Detect which cell encompasses the target text, then output its [X, Y] center coordinate. 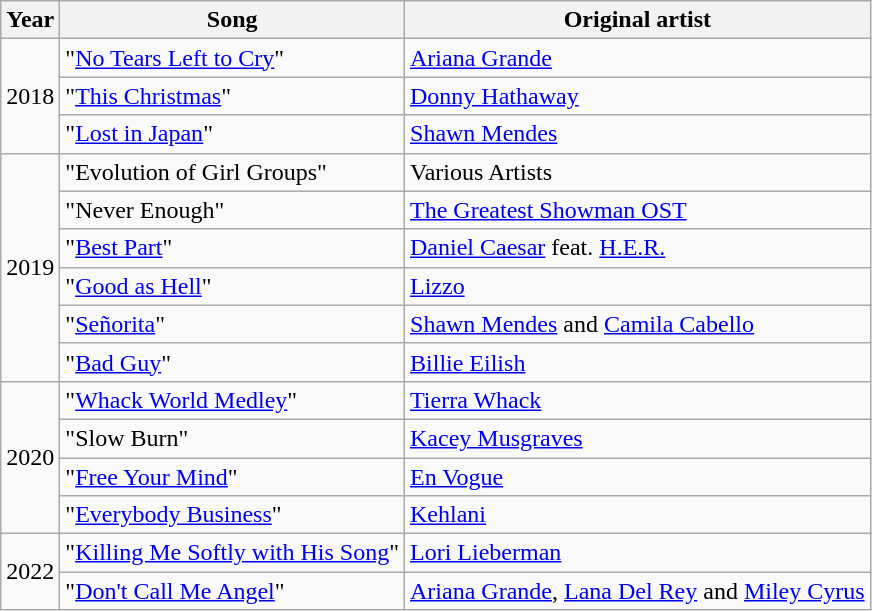
Billie Eilish [638, 362]
2020 [30, 457]
"Bad Guy" [232, 362]
"No Tears Left to Cry" [232, 58]
Kehlani [638, 515]
"Evolution of Girl Groups" [232, 172]
Kacey Musgraves [638, 438]
2022 [30, 572]
Original artist [638, 20]
2018 [30, 96]
"Slow Burn" [232, 438]
"Everybody Business" [232, 515]
Various Artists [638, 172]
2019 [30, 267]
"Killing Me Softly with His Song" [232, 553]
Tierra Whack [638, 400]
"Whack World Medley" [232, 400]
En Vogue [638, 477]
Song [232, 20]
Donny Hathaway [638, 96]
"Lost in Japan" [232, 134]
The Greatest Showman OST [638, 210]
"This Christmas" [232, 96]
Shawn Mendes and Camila Cabello [638, 324]
Lori Lieberman [638, 553]
"Free Your Mind" [232, 477]
"Never Enough" [232, 210]
Ariana Grande [638, 58]
"Good as Hell" [232, 286]
Shawn Mendes [638, 134]
"Best Part" [232, 248]
"Señorita" [232, 324]
Year [30, 20]
Lizzo [638, 286]
Daniel Caesar feat. H.E.R. [638, 248]
Ariana Grande, Lana Del Rey and Miley Cyrus [638, 591]
"Don't Call Me Angel" [232, 591]
